Return the (x, y) coordinate for the center point of the cell that contains the specified text.  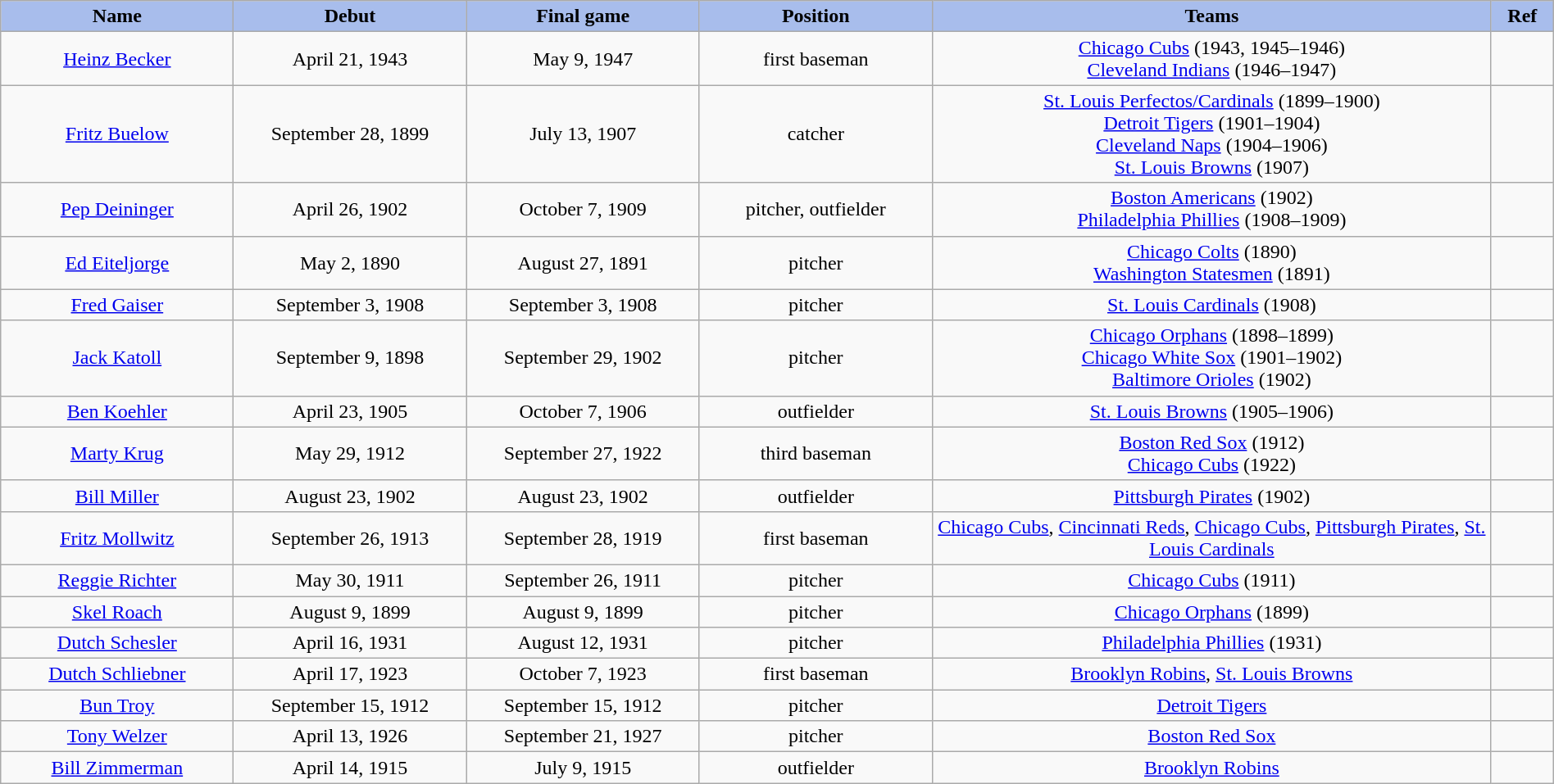
Philadelphia Phillies (1931) (1211, 643)
Boston Red Sox (1211, 736)
Final game (583, 16)
Ed Eiteljorge (117, 262)
Boston Red Sox (1912)Chicago Cubs (1922) (1211, 454)
Ref (1522, 16)
July 13, 1907 (583, 134)
Position (816, 16)
Dutch Schesler (117, 643)
pitcher, outfielder (816, 210)
Debut (350, 16)
September 27, 1922 (583, 454)
Fred Gaiser (117, 305)
April 16, 1931 (350, 643)
May 2, 1890 (350, 262)
third baseman (816, 454)
September 9, 1898 (350, 358)
May 30, 1911 (350, 580)
September 28, 1899 (350, 134)
Jack Katoll (117, 358)
Pep Deininger (117, 210)
Chicago Cubs (1911) (1211, 580)
April 17, 1923 (350, 674)
catcher (816, 134)
Chicago Orphans (1899) (1211, 612)
Marty Krug (117, 454)
Name (117, 16)
St. Louis Cardinals (1908) (1211, 305)
Brooklyn Robins, St. Louis Browns (1211, 674)
May 29, 1912 (350, 454)
Skel Roach (117, 612)
July 9, 1915 (583, 768)
Chicago Colts (1890)Washington Statesmen (1891) (1211, 262)
May 9, 1947 (583, 59)
Heinz Becker (117, 59)
October 7, 1923 (583, 674)
September 21, 1927 (583, 736)
Brooklyn Robins (1211, 768)
September 26, 1913 (350, 537)
St. Louis Perfectos/Cardinals (1899–1900)Detroit Tigers (1901–1904)Cleveland Naps (1904–1906)St. Louis Browns (1907) (1211, 134)
St. Louis Browns (1905–1906) (1211, 411)
Bill Miller (117, 496)
Ben Koehler (117, 411)
September 29, 1902 (583, 358)
April 13, 1926 (350, 736)
April 21, 1943 (350, 59)
Chicago Cubs (1943, 1945–1946)Cleveland Indians (1946–1947) (1211, 59)
April 26, 1902 (350, 210)
September 26, 1911 (583, 580)
Dutch Schliebner (117, 674)
Bill Zimmerman (117, 768)
Bun Troy (117, 705)
Detroit Tigers (1211, 705)
August 27, 1891 (583, 262)
Tony Welzer (117, 736)
September 28, 1919 (583, 537)
Boston Americans (1902)Philadelphia Phillies (1908–1909) (1211, 210)
August 12, 1931 (583, 643)
Fritz Buelow (117, 134)
Fritz Mollwitz (117, 537)
October 7, 1906 (583, 411)
April 23, 1905 (350, 411)
October 7, 1909 (583, 210)
Reggie Richter (117, 580)
Pittsburgh Pirates (1902) (1211, 496)
Chicago Orphans (1898–1899)Chicago White Sox (1901–1902)Baltimore Orioles (1902) (1211, 358)
Chicago Cubs, Cincinnati Reds, Chicago Cubs, Pittsburgh Pirates, St. Louis Cardinals (1211, 537)
Teams (1211, 16)
April 14, 1915 (350, 768)
